Detect which cell encompasses the target text, then output its (x, y) center coordinate. 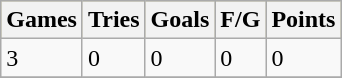
Points (304, 20)
Games (42, 20)
3 (42, 58)
Goals (180, 20)
F/G (240, 20)
Tries (114, 20)
